Return [X, Y] of the center of cell containing provided text 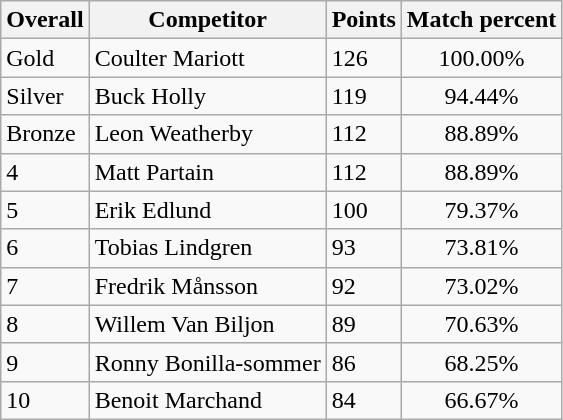
73.02% [482, 286]
119 [364, 96]
8 [45, 324]
Points [364, 20]
73.81% [482, 248]
89 [364, 324]
94.44% [482, 96]
Coulter Mariott [208, 58]
Matt Partain [208, 172]
79.37% [482, 210]
70.63% [482, 324]
66.67% [482, 400]
9 [45, 362]
7 [45, 286]
68.25% [482, 362]
Silver [45, 96]
Leon Weatherby [208, 134]
93 [364, 248]
92 [364, 286]
5 [45, 210]
84 [364, 400]
Tobias Lindgren [208, 248]
Competitor [208, 20]
Overall [45, 20]
Benoit Marchand [208, 400]
Buck Holly [208, 96]
86 [364, 362]
Bronze [45, 134]
100 [364, 210]
4 [45, 172]
Willem Van Biljon [208, 324]
6 [45, 248]
Erik Edlund [208, 210]
10 [45, 400]
100.00% [482, 58]
126 [364, 58]
Fredrik Månsson [208, 286]
Ronny Bonilla-sommer [208, 362]
Match percent [482, 20]
Gold [45, 58]
